For the text-containing cell, return its midpoint in [x, y] coordinate format. 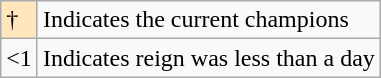
Indicates the current champions [208, 20]
Indicates reign was less than a day [208, 58]
† [20, 20]
<1 [20, 58]
